Pinpoint the cell where the given text exists, returning its (x, y) midpoint coordinate. 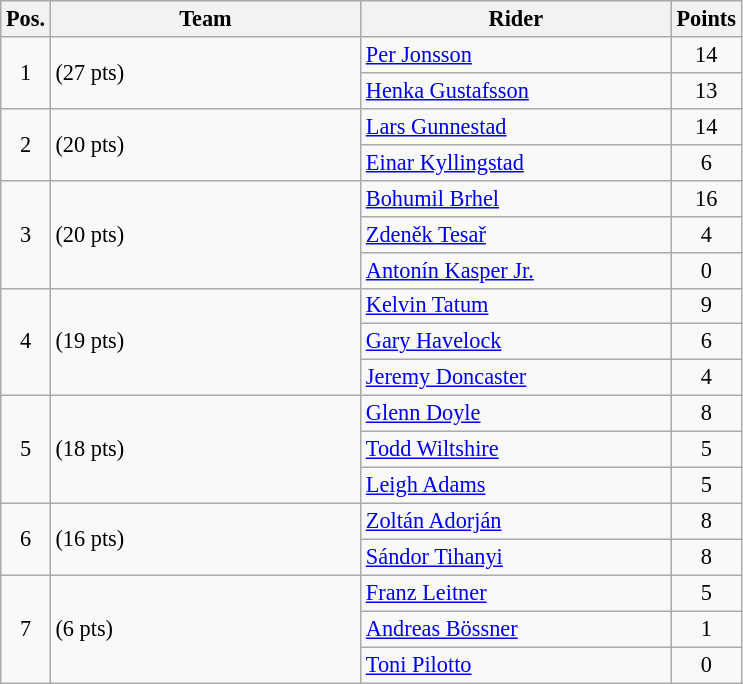
Antonín Kasper Jr. (516, 270)
(19 pts) (205, 342)
Bohumil Brhel (516, 198)
Rider (516, 19)
Team (205, 19)
Jeremy Doncaster (516, 378)
7 (26, 629)
3 (26, 234)
Leigh Adams (516, 485)
(27 pts) (205, 73)
Lars Gunnestad (516, 126)
Franz Leitner (516, 593)
Zdeněk Tesař (516, 234)
13 (706, 90)
(18 pts) (205, 450)
Kelvin Tatum (516, 306)
Points (706, 19)
Henka Gustafsson (516, 90)
16 (706, 198)
(16 pts) (205, 539)
Andreas Bössner (516, 629)
Toni Pilotto (516, 665)
Pos. (26, 19)
Glenn Doyle (516, 414)
(6 pts) (205, 629)
Todd Wiltshire (516, 450)
Sándor Tihanyi (516, 557)
2 (26, 144)
Zoltán Adorján (516, 521)
Per Jonsson (516, 55)
Gary Havelock (516, 342)
Einar Kyllingstad (516, 162)
9 (706, 306)
